Locate the cell with the specified text and output its (x, y) center coordinate. 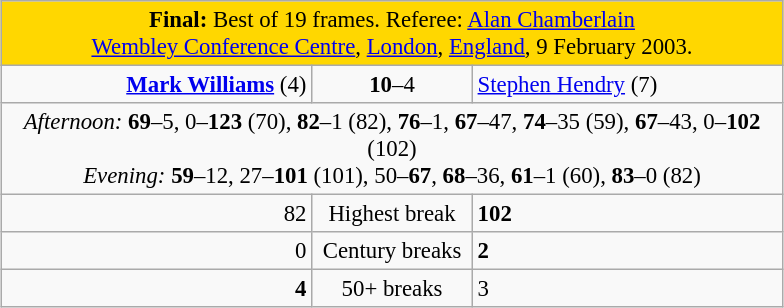
2 (628, 251)
102 (628, 214)
Final: Best of 19 frames. Referee: Alan Chamberlain Wembley Conference Centre, London, England, 9 February 2003. (392, 34)
50+ breaks (392, 289)
Stephen Hendry (7) (628, 85)
Highest break (392, 214)
Century breaks (392, 251)
10–4 (392, 85)
82 (156, 214)
Mark Williams (4) (156, 85)
3 (628, 289)
Afternoon: 69–5, 0–123 (70), 82–1 (82), 76–1, 67–47, 74–35 (59), 67–43, 0–102 (102) Evening: 59–12, 27–101 (101), 50–67, 68–36, 61–1 (60), 83–0 (82) (392, 149)
4 (156, 289)
0 (156, 251)
